Pinpoint the cell where the given text exists, returning its (X, Y) midpoint coordinate. 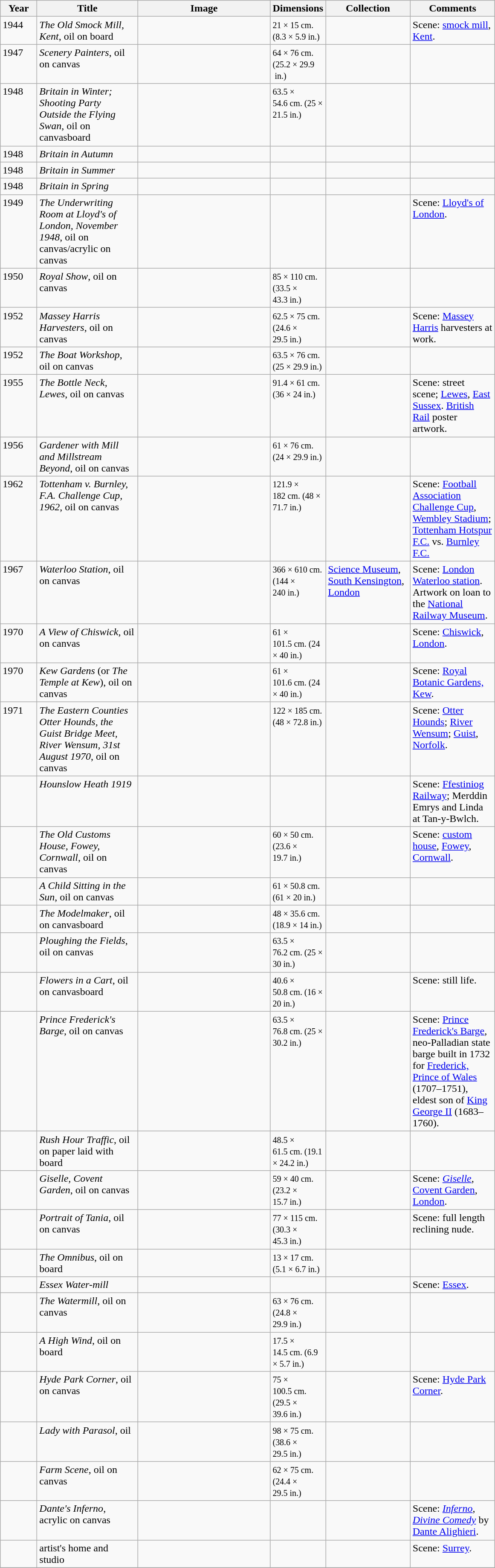
Scene: street scene; Lewes, East Sussex. British Rail poster artwork. (453, 405)
Massey Harris Harvesters, oil on canvas (87, 327)
A Child Sitting in the Sun, oil on canvas (87, 891)
17.5 × 14.5 cm. (6.9 × 5.7 in.) (298, 1352)
85 × 110 cm. (33.5 × 43.3 in.) (298, 288)
The Omnibus, oil on board (87, 1263)
1962 (19, 519)
Britain in Winter; Shooting Party Outside the Flying Swan, oil on canvasboard (87, 115)
The Underwriting Room at Lloyd's of London, November 1948, oil on canvas/acrylic on canvas (87, 231)
63.5 × 54.6 cm. (25 × 21.5 in.) (298, 115)
60 × 50 cm. (23.6 × 19.7 in.) (298, 852)
Comments (453, 9)
40.6 × 50.8 cm. (16 × 20 in.) (298, 992)
Collection (368, 9)
Royal Show, oil on canvas (87, 288)
98 × 75 cm. (38.6 × 29.5 in.) (298, 1442)
Portrait of Tania, oil on canvas (87, 1229)
Dimensions (298, 9)
Scene: Hyde Park Corner. (453, 1397)
366 × 610 cm. (144 × 240 in.) (298, 593)
Britain in Spring (87, 186)
The Eastern Counties Otter Hounds, the Guist Bridge Meet, River Wensum, 31st August 1970, oil on canvas (87, 739)
Prince Frederick's Barge, oil on canvas (87, 1071)
Gardener with Mill and Millstream Beyond, oil on canvas (87, 456)
Scene: custom house, Fowey, Cornwall. (453, 852)
Scene: Giselle, Covent Garden, London. (453, 1190)
121.9 × 182 cm. (48 × 71.7 in.) (298, 519)
13 × 17 cm. (5.1 × 6.7 in.) (298, 1263)
122 × 185 cm. (48 × 72.8 in.) (298, 739)
61 × 101.5 cm. (24 × 40 in.) (298, 643)
Scene: still life. (453, 992)
Farm Scene, oil on canvas (87, 1481)
1956 (19, 456)
63 × 76 cm. (24.8 × 29.9 in.) (298, 1313)
Scene: full length reclining nude. (453, 1229)
Giselle, Covent Garden, oil on canvas (87, 1190)
Scene: Essex. (453, 1285)
48.5 × 61.5 cm. (19.1 × 24.2 in.) (298, 1151)
Rush Hour Traffic, oil on paper laid with board (87, 1151)
The Old Smock Mill, Kent, oil on board (87, 31)
Scene: Inferno, Divine Comedy by Dante Alighieri. (453, 1520)
63.5 × 76 cm. (25 × 29.9 in.) (298, 361)
Title (87, 9)
1971 (19, 739)
A High Wind, oil on board (87, 1352)
21 × 15 cm. (8.3 × 5.9 in.) (298, 31)
Scene: Royal Botanic Gardens, Kew. (453, 683)
The Modelmaker, oil on canvasboard (87, 919)
91.4 × 61 cm. (36 × 24 in.) (298, 405)
Scene: smock mill, Kent. (453, 31)
63.5 × 76.2 cm. (25 × 30 in.) (298, 952)
Essex Water-mill (87, 1285)
1949 (19, 231)
Year (19, 9)
Kew Gardens (or The Temple at Kew), oil on canvas (87, 683)
Scene: Otter Hounds; River Wensum; Guist, Norfolk. (453, 739)
Ploughing the Fields, oil on canvas (87, 952)
Scene: Football Association Challenge Cup, Wembley Stadium; Tottenham Hotspur F.C. vs. Burnley F.C. (453, 519)
1947 (19, 64)
Britain in Autumn (87, 154)
Scene: Ffestiniog Railway; Merddin Emrys and Linda at Tan-y-Bwlch. (453, 801)
Scene: Massey Harris harvesters at work. (453, 327)
62 × 75 cm. (24.4 × 29.5 in.) (298, 1481)
61 × 50.8 cm. (61 × 20 in.) (298, 891)
Tottenham v. Burnley, F.A. Challenge Cup, 1962, oil on canvas (87, 519)
Flowers in a Cart, oil on canvasboard (87, 992)
48 × 35.6 cm. (18.9 × 14 in.) (298, 919)
64 × 76 cm. (25.2 × 29.9 in.) (298, 64)
Lady with Parasol, oil (87, 1442)
Scene: Surrey. (453, 1554)
75 × 100.5 cm. (29.5 × 39.6 in.) (298, 1397)
63.5 × 76.8 cm. (25 × 30.2 in.) (298, 1071)
Scene: Chiswick, London. (453, 643)
1967 (19, 593)
A View of Chiswick, oil on canvas (87, 643)
1950 (19, 288)
Dante's Inferno, acrylic on canvas (87, 1520)
Image (204, 9)
Scenery Painters, oil on canvas (87, 64)
61 × 76 cm. (24 × 29.9 in.) (298, 456)
62.5 × 75 cm. (24.6 × 29.5 in.) (298, 327)
The Watermill, oil on canvas (87, 1313)
59 × 40 cm. (23.2 × 15.7 in.) (298, 1190)
Britain in Summer (87, 170)
The Boat Workshop, oil on canvas (87, 361)
Scene: Lloyd's of London. (453, 231)
The Bottle Neck, Lewes, oil on canvas (87, 405)
Hyde Park Corner, oil on canvas (87, 1397)
Science Museum, South Kensington, London (368, 593)
Waterloo Station, oil on canvas (87, 593)
77 × 115 cm. (30.3 × 45.3 in.) (298, 1229)
artist's home and studio (87, 1554)
1955 (19, 405)
The Old Customs House, Fowey, Cornwall, oil on canvas (87, 852)
Hounslow Heath 1919 (87, 801)
Scene: London Waterloo station. Artwork on loan to the National Railway Museum. (453, 593)
1944 (19, 31)
61 × 101.6 cm. (24 × 40 in.) (298, 683)
